Identify which cell holds the provided text, then report its (x, y) central coordinate. 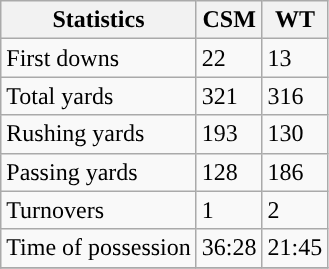
13 (295, 58)
22 (229, 58)
321 (229, 96)
36:28 (229, 248)
2 (295, 210)
130 (295, 134)
Rushing yards (99, 134)
Time of possession (99, 248)
CSM (229, 20)
Total yards (99, 96)
128 (229, 172)
First downs (99, 58)
186 (295, 172)
21:45 (295, 248)
Statistics (99, 20)
WT (295, 20)
193 (229, 134)
Turnovers (99, 210)
316 (295, 96)
Passing yards (99, 172)
1 (229, 210)
